Search for the cell housing the specified text and yield its (x, y) center coordinate. 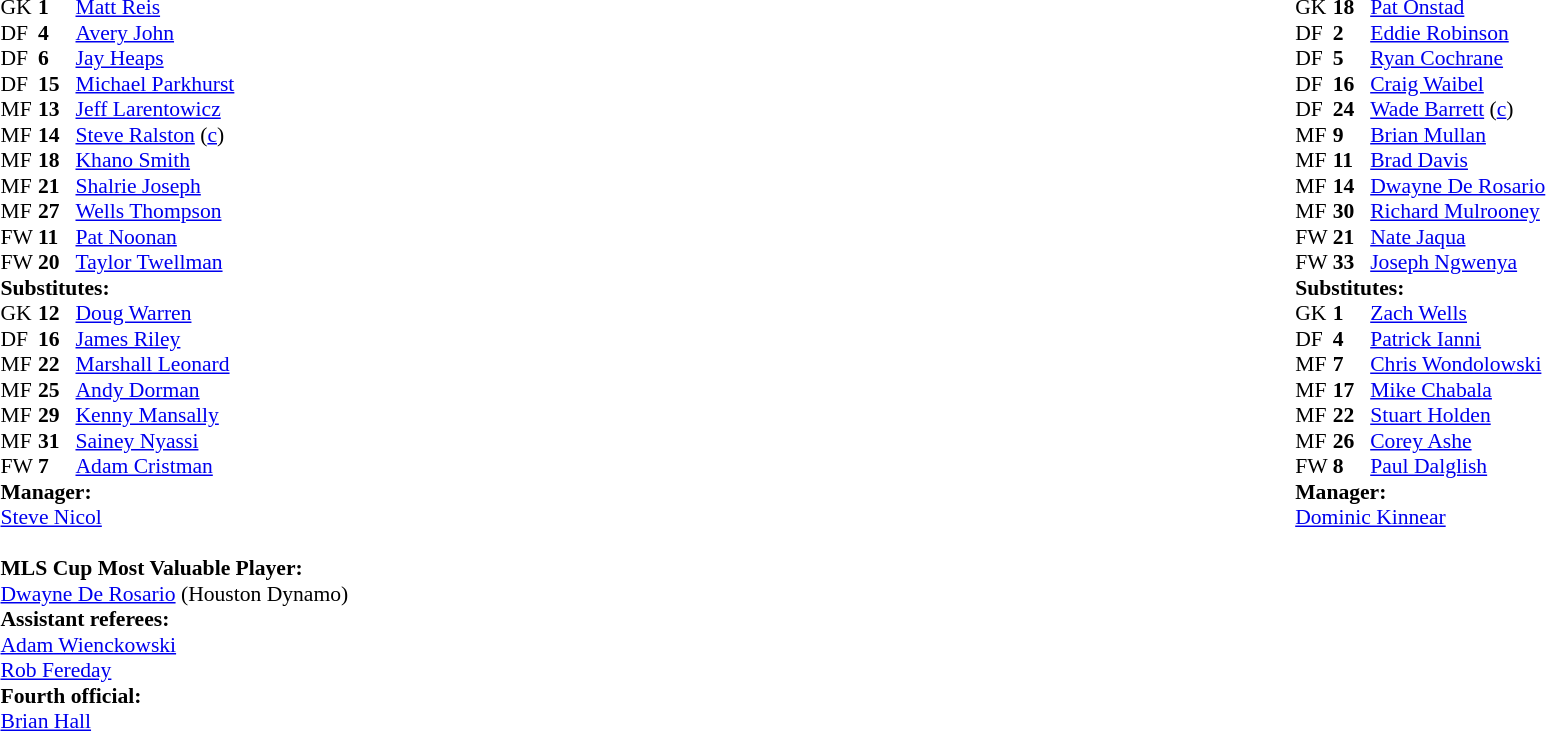
Pat Noonan (212, 237)
Taylor Twellman (212, 263)
Wade Barrett (c) (1458, 109)
29 (57, 415)
Sainey Nyassi (212, 441)
Dominic Kinnear (1420, 517)
30 (1352, 211)
Craig Waibel (1458, 84)
Avery John (212, 33)
1 (1352, 313)
Brian Mullan (1458, 135)
Ryan Cochrane (1458, 59)
Michael Parkhurst (212, 84)
Jay Heaps (212, 59)
Doug Warren (212, 313)
Adam Cristman (212, 467)
Andy Dorman (212, 390)
Shalrie Joseph (212, 186)
Paul Dalglish (1458, 467)
James Riley (212, 339)
13 (57, 109)
Brad Davis (1458, 161)
Chris Wondolowski (1458, 365)
Nate Jaqua (1458, 237)
Steve Ralston (c) (212, 135)
Mike Chabala (1458, 390)
25 (57, 390)
Khano Smith (212, 161)
2 (1352, 33)
Kenny Mansally (212, 415)
5 (1352, 59)
33 (1352, 263)
31 (57, 441)
12 (57, 313)
Patrick Ianni (1458, 339)
9 (1352, 135)
15 (57, 84)
6 (57, 59)
Zach Wells (1458, 313)
Wells Thompson (212, 211)
Jeff Larentowicz (212, 109)
8 (1352, 467)
Joseph Ngwenya (1458, 263)
27 (57, 211)
Marshall Leonard (212, 365)
20 (57, 263)
17 (1352, 390)
24 (1352, 109)
Richard Mulrooney (1458, 211)
Stuart Holden (1458, 415)
Dwayne De Rosario (1458, 186)
26 (1352, 441)
18 (57, 161)
Corey Ashe (1458, 441)
Eddie Robinson (1458, 33)
